Return [X, Y] of the center of cell containing provided text 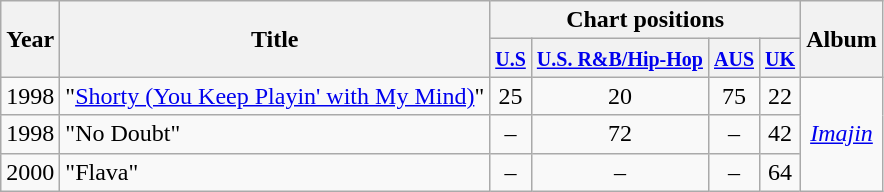
U.S. R&B/Hip-Hop [620, 58]
20 [620, 96]
22 [780, 96]
AUS [734, 58]
72 [620, 134]
Title [275, 39]
Year [30, 39]
"No Doubt" [275, 134]
Imajin [842, 134]
75 [734, 96]
Chart positions [646, 20]
Album [842, 39]
U.S [511, 58]
42 [780, 134]
64 [780, 172]
UK [780, 58]
"Flava" [275, 172]
"Shorty (You Keep Playin' with My Mind)" [275, 96]
2000 [30, 172]
25 [511, 96]
